Scan for the cell matching the given text and deliver its (X, Y) coordinate at center. 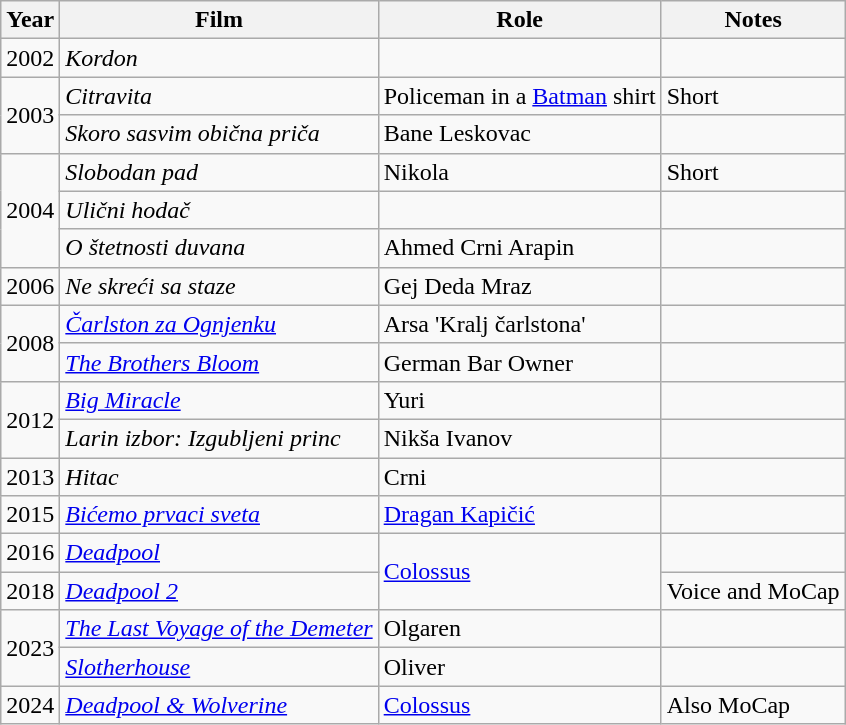
Slotherhouse (219, 667)
2013 (30, 477)
2023 (30, 648)
2003 (30, 115)
Crni (520, 477)
2012 (30, 419)
Oliver (520, 667)
2024 (30, 705)
Film (219, 20)
2015 (30, 515)
2006 (30, 286)
Slobodan pad (219, 172)
Ahmed Crni Arapin (520, 248)
Hitac (219, 477)
Ne skreći sa staze (219, 286)
The Last Voyage of the Demeter (219, 629)
Year (30, 20)
Also MoCap (753, 705)
Čarlston za Ognjenku (219, 324)
Dragan Kapičić (520, 515)
Nikša Ivanov (520, 438)
Nikola (520, 172)
Kordon (219, 58)
Arsa 'Kralj čarlstona' (520, 324)
2008 (30, 343)
Gej Deda Mraz (520, 286)
Yuri (520, 400)
2018 (30, 591)
Voice and MoCap (753, 591)
O štetnosti duvana (219, 248)
Deadpool & Wolverine (219, 705)
Deadpool 2 (219, 591)
2002 (30, 58)
Ulični hodač (219, 210)
2016 (30, 553)
Notes (753, 20)
German Bar Owner (520, 362)
Bane Leskovac (520, 134)
2004 (30, 210)
Policeman in a Batman shirt (520, 96)
Olgaren (520, 629)
The Brothers Bloom (219, 362)
Big Miracle (219, 400)
Deadpool (219, 553)
Skoro sasvim obična priča (219, 134)
Larin izbor: Izgubljeni princ (219, 438)
Bićemo prvaci sveta (219, 515)
Citravita (219, 96)
Role (520, 20)
